From the cell containing the given text, extract its center point as [x, y] coordinate. 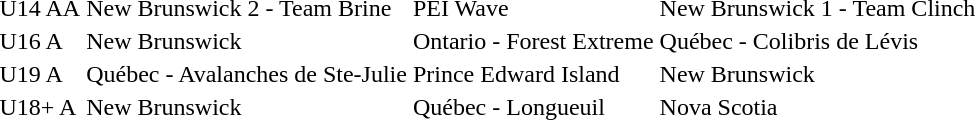
Ontario - Forest Extreme [533, 41]
Prince Edward Island [533, 74]
New Brunswick [247, 41]
Québec - Avalanches de Ste-Julie [247, 74]
